From the cell containing the given text, extract its center point as [x, y] coordinate. 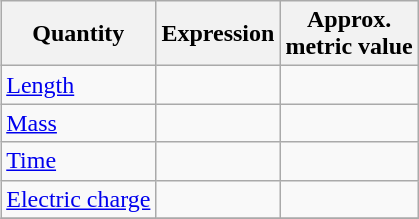
Approx.metric value [349, 34]
Time [78, 161]
Mass [78, 123]
Electric charge [78, 199]
Expression [218, 34]
Quantity [78, 34]
Length [78, 85]
